Extract the [X, Y] coordinate from the center of the cell holding the provided text.  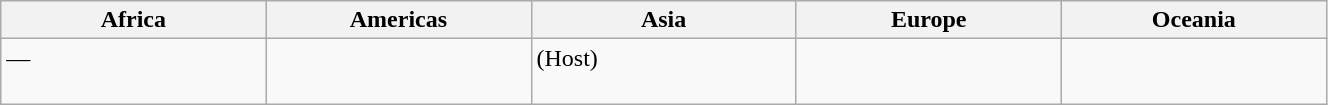
Europe [928, 20]
Americas [398, 20]
Africa [134, 20]
— [134, 72]
Asia [664, 20]
Oceania [1194, 20]
(Host) [664, 72]
